Pinpoint the cell where the given text exists, returning its [x, y] midpoint coordinate. 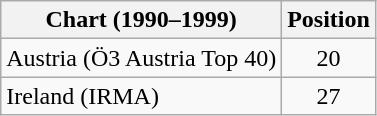
27 [329, 96]
Austria (Ö3 Austria Top 40) [142, 58]
20 [329, 58]
Ireland (IRMA) [142, 96]
Position [329, 20]
Chart (1990–1999) [142, 20]
